Return (x, y) of the center of cell containing provided text 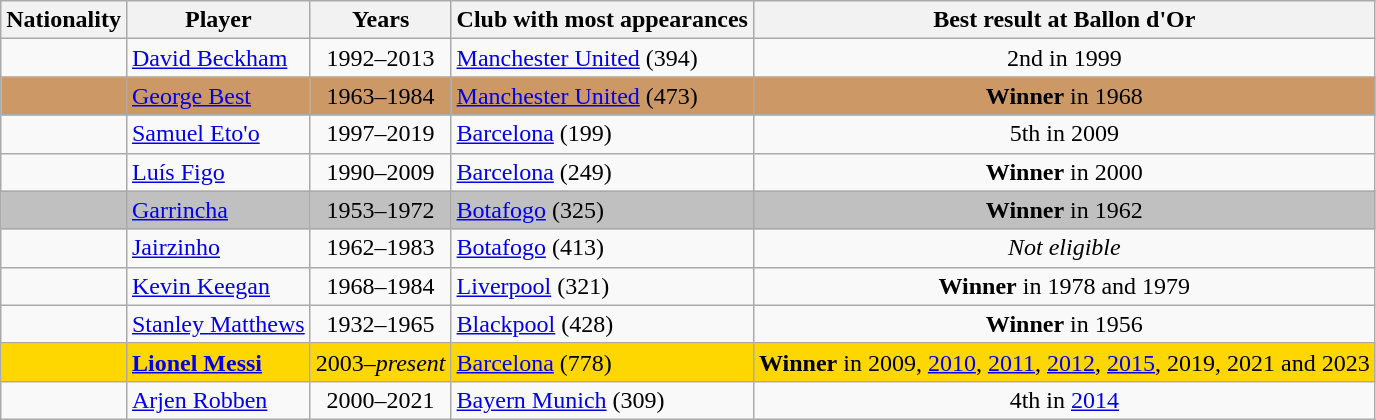
Best result at Ballon d'Or (1064, 20)
2003–present (380, 362)
Winner in 1968 (1064, 96)
1992–2013 (380, 58)
1963–1984 (380, 96)
Winner in 2009, 2010, 2011, 2012, 2015, 2019, 2021 and 2023 (1064, 362)
2nd in 1999 (1064, 58)
Garrincha (218, 210)
Barcelona (249) (602, 172)
1932–1965 (380, 324)
Winner in 1956 (1064, 324)
1953–1972 (380, 210)
1962–1983 (380, 248)
Manchester United (394) (602, 58)
Manchester United (473) (602, 96)
1968–1984 (380, 286)
Barcelona (778) (602, 362)
Samuel Eto'o (218, 134)
4th in 2014 (1064, 400)
Luís Figo (218, 172)
Arjen Robben (218, 400)
Stanley Matthews (218, 324)
Liverpool (321) (602, 286)
Years (380, 20)
Botafogo (413) (602, 248)
Kevin Keegan (218, 286)
George Best (218, 96)
Bayern Munich (309) (602, 400)
Not eligible (1064, 248)
Nationality (64, 20)
5th in 2009 (1064, 134)
Lionel Messi (218, 362)
Barcelona (199) (602, 134)
Botafogo (325) (602, 210)
1990–2009 (380, 172)
Winner in 1978 and 1979 (1064, 286)
2000–2021 (380, 400)
Blackpool (428) (602, 324)
Jairzinho (218, 248)
Winner in 2000 (1064, 172)
Player (218, 20)
Winner in 1962 (1064, 210)
Club with most appearances (602, 20)
David Beckham (218, 58)
1997–2019 (380, 134)
